Determine the [x, y] coordinate at the center of the cell enclosing the given text.  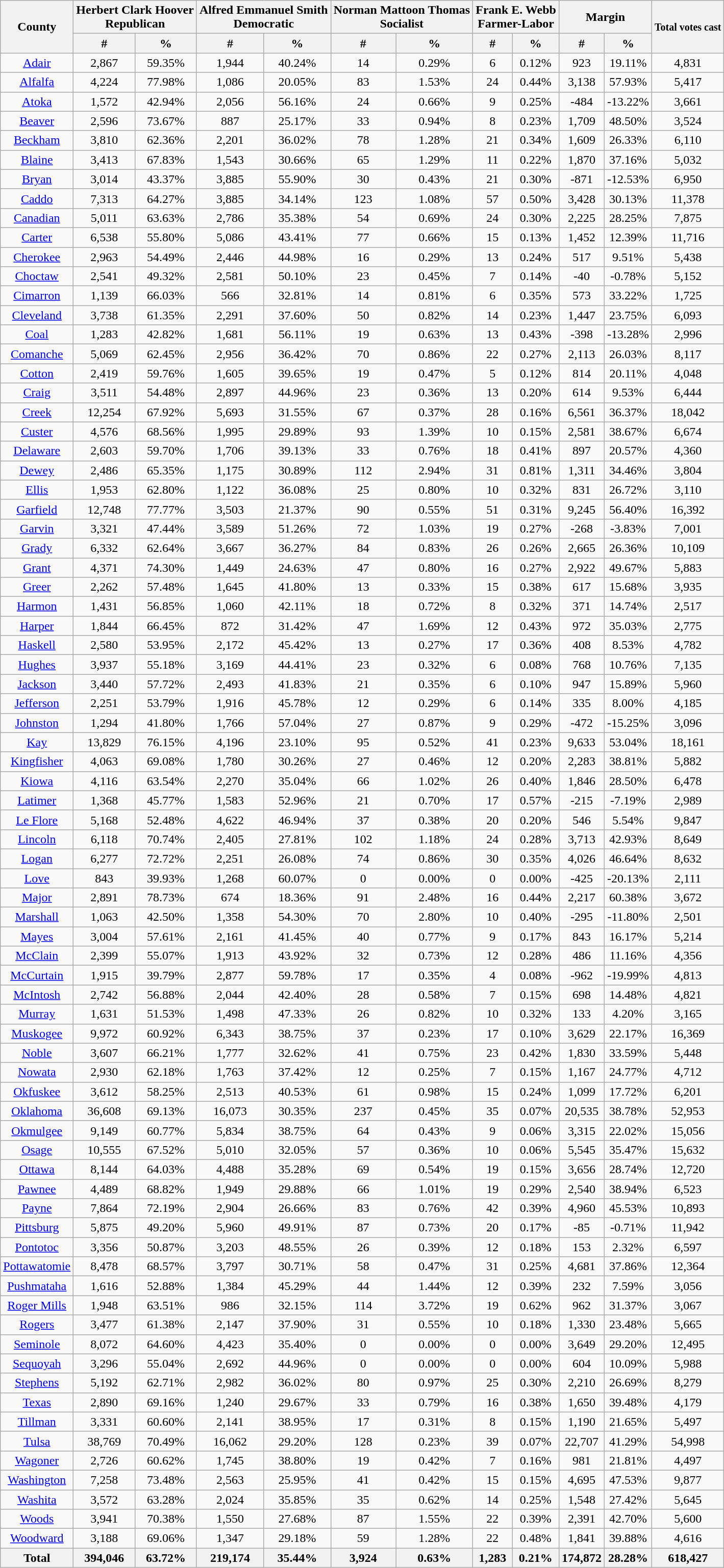
5,497 [688, 1422]
-3.83% [628, 528]
13,829 [104, 742]
18,042 [688, 412]
Total [37, 1558]
40.53% [297, 1092]
Murray [37, 1014]
20.57% [628, 451]
10.09% [628, 1363]
Bryan [37, 179]
45.77% [166, 800]
Pushmataha [37, 1286]
1,452 [582, 237]
52.48% [166, 820]
Washita [37, 1499]
63.63% [166, 218]
32.05% [297, 1150]
0.94% [435, 121]
8,072 [104, 1344]
8,144 [104, 1169]
Osage [37, 1150]
30.35% [297, 1111]
Beaver [37, 121]
-962 [582, 975]
3,165 [688, 1014]
74 [363, 858]
133 [582, 1014]
7,875 [688, 218]
42.82% [166, 335]
9,633 [582, 742]
91 [363, 898]
986 [230, 1305]
-268 [582, 528]
58 [363, 1267]
-215 [582, 800]
2,890 [104, 1402]
2.48% [435, 898]
45.42% [297, 645]
70.38% [166, 1519]
Stephens [37, 1383]
35.04% [297, 781]
39.13% [297, 451]
25.17% [297, 121]
1,709 [582, 121]
46.64% [628, 858]
26.03% [628, 354]
60.92% [166, 1033]
897 [582, 451]
112 [363, 470]
41.45% [297, 937]
0.48% [536, 1538]
Craig [37, 393]
43.37% [166, 179]
39.88% [628, 1538]
0.13% [536, 237]
14.74% [628, 606]
32.15% [297, 1305]
32 [363, 956]
0.52% [435, 742]
30.89% [297, 470]
2,665 [582, 548]
3,056 [688, 1286]
4,356 [688, 956]
62.80% [166, 490]
Love [37, 878]
814 [582, 373]
2,147 [230, 1325]
8,649 [688, 839]
Canadian [37, 218]
486 [582, 956]
55.04% [166, 1363]
47.53% [628, 1480]
3,511 [104, 393]
5,665 [688, 1325]
232 [582, 1286]
2,225 [582, 218]
2,513 [230, 1092]
3,428 [582, 198]
408 [582, 645]
51.26% [297, 528]
15.68% [628, 587]
335 [582, 703]
95 [363, 742]
5,883 [688, 568]
69.06% [166, 1538]
64.27% [166, 198]
0.79% [435, 1402]
6,277 [104, 858]
8,279 [688, 1383]
1,190 [582, 1422]
1,311 [582, 470]
6,332 [104, 548]
1,294 [104, 723]
2,904 [230, 1208]
0.54% [435, 1169]
1,953 [104, 490]
7.59% [628, 1286]
21.37% [297, 509]
Wagoner [37, 1460]
102 [363, 839]
3,321 [104, 528]
Garvin [37, 528]
Carter [37, 237]
3,169 [230, 665]
5,152 [688, 276]
42.70% [628, 1519]
9,149 [104, 1130]
1,175 [230, 470]
-7.19% [628, 800]
0.26% [536, 548]
3,649 [582, 1344]
33.22% [628, 296]
4,185 [688, 703]
-295 [582, 917]
0.41% [536, 451]
1,583 [230, 800]
Nowata [37, 1072]
0.97% [435, 1383]
1.03% [435, 528]
30.66% [297, 160]
38.95% [297, 1422]
219,174 [230, 1558]
4,813 [688, 975]
2,726 [104, 1460]
42.93% [628, 839]
1,167 [582, 1072]
1,870 [582, 160]
887 [230, 121]
962 [582, 1305]
62.64% [166, 548]
6,523 [688, 1189]
4,681 [582, 1267]
-13.22% [628, 102]
2,217 [582, 898]
6,110 [688, 140]
5,882 [688, 762]
1,706 [230, 451]
-472 [582, 723]
Pawnee [37, 1189]
1,948 [104, 1305]
28.25% [628, 218]
-871 [582, 179]
73.67% [166, 121]
6,093 [688, 315]
Oklahoma [37, 1111]
Tillman [37, 1422]
0.58% [435, 995]
831 [582, 490]
39.48% [628, 1402]
1,650 [582, 1402]
43.41% [297, 237]
5,875 [104, 1228]
-484 [582, 102]
59.35% [166, 63]
77.98% [166, 82]
4,026 [582, 858]
2,210 [582, 1383]
62.36% [166, 140]
Muskogee [37, 1033]
2,775 [688, 626]
11,942 [688, 1228]
78 [363, 140]
Comanche [37, 354]
153 [582, 1247]
573 [582, 296]
1,915 [104, 975]
Pontotoc [37, 1247]
1.02% [435, 781]
McCurtain [37, 975]
0.21% [536, 1558]
2,391 [582, 1519]
6,343 [230, 1033]
5,010 [230, 1150]
0.34% [536, 140]
50 [363, 315]
40.24% [297, 63]
39 [493, 1441]
517 [582, 257]
35.40% [297, 1344]
2,867 [104, 63]
-13.28% [628, 335]
65.35% [166, 470]
3,629 [582, 1033]
2,742 [104, 995]
42.40% [297, 995]
7,135 [688, 665]
9,847 [688, 820]
67 [363, 412]
78.73% [166, 898]
Okmulgee [37, 1130]
4,423 [230, 1344]
Tulsa [37, 1441]
14.48% [628, 995]
4,063 [104, 762]
68.56% [166, 432]
2,486 [104, 470]
Major [37, 898]
72 [363, 528]
614 [582, 393]
42.94% [166, 102]
39.79% [166, 975]
31.37% [628, 1305]
394,046 [104, 1558]
Kay [37, 742]
50.87% [166, 1247]
2,111 [688, 878]
32.62% [297, 1053]
3,589 [230, 528]
Jackson [37, 684]
29.67% [297, 1402]
30.71% [297, 1267]
Seminole [37, 1344]
1,949 [230, 1189]
20.05% [297, 82]
28.28% [628, 1558]
Latimer [37, 800]
18.36% [297, 898]
Jefferson [37, 703]
Greer [37, 587]
49.32% [166, 276]
3,296 [104, 1363]
566 [230, 296]
2,446 [230, 257]
45.29% [297, 1286]
Grady [37, 548]
38.80% [297, 1460]
24.77% [628, 1072]
-12.53% [628, 179]
1,645 [230, 587]
90 [363, 509]
49.67% [628, 568]
0.98% [435, 1092]
4,782 [688, 645]
371 [582, 606]
15.89% [628, 684]
72.72% [166, 858]
1,550 [230, 1519]
981 [582, 1460]
3,935 [688, 587]
Alfred Emmanuel SmithDemocratic [263, 17]
70.74% [166, 839]
58.25% [166, 1092]
Harmon [37, 606]
6,444 [688, 393]
1.29% [435, 160]
11 [493, 160]
26.36% [628, 548]
6,561 [582, 412]
2,580 [104, 645]
Pottawatomie [37, 1267]
29.18% [297, 1538]
1,780 [230, 762]
35.47% [628, 1150]
Ottawa [37, 1169]
1,330 [582, 1325]
3,096 [688, 723]
1,368 [104, 800]
Cimarron [37, 296]
0.72% [435, 606]
2,891 [104, 898]
4,224 [104, 82]
1,384 [230, 1286]
3,004 [104, 937]
56.88% [166, 995]
1,830 [582, 1053]
4,497 [688, 1460]
5,011 [104, 218]
38.94% [628, 1189]
34.14% [297, 198]
2,897 [230, 393]
1,725 [688, 296]
54,998 [688, 1441]
57.72% [166, 684]
-20.13% [628, 878]
2.80% [435, 917]
47.44% [166, 528]
Hughes [37, 665]
1,572 [104, 102]
698 [582, 995]
0.75% [435, 1053]
4,712 [688, 1072]
2,419 [104, 373]
237 [363, 1111]
2,172 [230, 645]
60.38% [628, 898]
56.40% [628, 509]
61.38% [166, 1325]
114 [363, 1305]
53.79% [166, 703]
Adair [37, 63]
39.93% [166, 878]
55.18% [166, 665]
Okfuskee [37, 1092]
-0.78% [628, 276]
Cherokee [37, 257]
63.54% [166, 781]
4,616 [688, 1538]
61 [363, 1092]
51 [493, 509]
59.76% [166, 373]
-425 [582, 878]
35.85% [297, 1499]
Cotton [37, 373]
22.17% [628, 1033]
65 [363, 160]
63.28% [166, 1499]
77 [363, 237]
Johnston [37, 723]
2.32% [628, 1247]
Total votes cast [688, 27]
6,118 [104, 839]
1,745 [230, 1460]
Woodward [37, 1538]
21.65% [628, 1422]
1,358 [230, 917]
54.48% [166, 393]
2,262 [104, 587]
1,063 [104, 917]
5,600 [688, 1519]
60.77% [166, 1130]
25.95% [297, 1480]
31.55% [297, 412]
11,716 [688, 237]
44.41% [297, 665]
22,707 [582, 1441]
4,576 [104, 432]
2,161 [230, 937]
26.33% [628, 140]
29.88% [297, 1189]
674 [230, 898]
7,258 [104, 1480]
73.48% [166, 1480]
Roger Mills [37, 1305]
1,766 [230, 723]
0.57% [536, 800]
0.77% [435, 937]
70.49% [166, 1441]
1.08% [435, 198]
36.08% [297, 490]
0.70% [435, 800]
5,645 [688, 1499]
48.55% [297, 1247]
23.48% [628, 1325]
174,872 [582, 1558]
27.81% [297, 839]
4,371 [104, 568]
51.53% [166, 1014]
26.08% [297, 858]
37.42% [297, 1072]
2,692 [230, 1363]
12,720 [688, 1169]
56.85% [166, 606]
15,632 [688, 1150]
2,963 [104, 257]
24.63% [297, 568]
3,188 [104, 1538]
35.28% [297, 1169]
0.37% [435, 412]
Le Flore [37, 820]
8,117 [688, 354]
2,044 [230, 995]
3,672 [688, 898]
44 [363, 1286]
Harper [37, 626]
11,378 [688, 198]
6,597 [688, 1247]
5,438 [688, 257]
0.83% [435, 548]
0.87% [435, 723]
2,056 [230, 102]
37.60% [297, 315]
Herbert Clark HooverRepublican [135, 17]
3,014 [104, 179]
8,478 [104, 1267]
1,240 [230, 1402]
84 [363, 548]
28.50% [628, 781]
2,201 [230, 140]
80 [363, 1383]
55.80% [166, 237]
Custer [37, 432]
-15.25% [628, 723]
-11.80% [628, 917]
3,607 [104, 1053]
2,024 [230, 1499]
4.20% [628, 1014]
Garfield [37, 509]
3,924 [363, 1558]
3,937 [104, 665]
60.07% [297, 878]
Mayes [37, 937]
3,797 [230, 1267]
Washington [37, 1480]
3,667 [230, 548]
1,447 [582, 315]
40 [363, 937]
Margin [605, 17]
1,846 [582, 781]
5.54% [628, 820]
37.86% [628, 1267]
20.11% [628, 373]
49.20% [166, 1228]
1,995 [230, 432]
3,713 [582, 839]
38.81% [628, 762]
2,141 [230, 1422]
52,953 [688, 1111]
74.30% [166, 568]
32.81% [297, 296]
3,804 [688, 470]
2,922 [582, 568]
66.03% [166, 296]
4,622 [230, 820]
3,941 [104, 1519]
60.62% [166, 1460]
10,109 [688, 548]
3,656 [582, 1169]
6,538 [104, 237]
Rogers [37, 1325]
15,056 [688, 1130]
23.10% [297, 742]
Creek [37, 412]
Cleveland [37, 315]
4,831 [688, 63]
-398 [582, 335]
57.48% [166, 587]
16,062 [230, 1441]
-85 [582, 1228]
9.51% [628, 257]
6,478 [688, 781]
26.72% [628, 490]
Atoka [37, 102]
20,535 [582, 1111]
4,179 [688, 1402]
33.59% [628, 1053]
923 [582, 63]
7,313 [104, 198]
3,524 [688, 121]
3,413 [104, 160]
4,360 [688, 451]
67.52% [166, 1150]
Blaine [37, 160]
6,201 [688, 1092]
37.16% [628, 160]
1,605 [230, 373]
35.03% [628, 626]
16,073 [230, 1111]
41.83% [297, 684]
2,405 [230, 839]
1,548 [582, 1499]
6,674 [688, 432]
3,810 [104, 140]
5,545 [582, 1150]
1,060 [230, 606]
1.44% [435, 1286]
Kingfisher [37, 762]
8.53% [628, 645]
2,541 [104, 276]
3,315 [582, 1130]
50.10% [297, 276]
Noble [37, 1053]
42.11% [297, 606]
6,950 [688, 179]
2,113 [582, 354]
27.68% [297, 1519]
57.04% [297, 723]
Lincoln [37, 839]
1,609 [582, 140]
5,086 [230, 237]
123 [363, 198]
31.42% [297, 626]
10,893 [688, 1208]
2,517 [688, 606]
54.49% [166, 257]
947 [582, 684]
68.82% [166, 1189]
Texas [37, 1402]
45.78% [297, 703]
69.16% [166, 1402]
69 [363, 1169]
4,488 [230, 1169]
16,392 [688, 509]
McClain [37, 956]
3,738 [104, 315]
5,448 [688, 1053]
2,399 [104, 956]
9,972 [104, 1033]
2,563 [230, 1480]
County [37, 27]
1,449 [230, 568]
-0.71% [628, 1228]
10.76% [628, 665]
618,427 [688, 1558]
41.29% [628, 1441]
12,364 [688, 1267]
Woods [37, 1519]
36.27% [297, 548]
1,616 [104, 1286]
1.53% [435, 82]
2,982 [230, 1383]
5,417 [688, 82]
10,555 [104, 1150]
3,503 [230, 509]
Delaware [37, 451]
43.92% [297, 956]
1.18% [435, 839]
3,356 [104, 1247]
55.90% [297, 179]
Sequoyah [37, 1363]
67.83% [166, 160]
57.93% [628, 82]
36,608 [104, 1111]
38.67% [628, 432]
37.90% [297, 1325]
12,254 [104, 412]
42.50% [166, 917]
-40 [582, 276]
54.30% [297, 917]
1,777 [230, 1053]
2,996 [688, 335]
4,048 [688, 373]
2,956 [230, 354]
McIntosh [37, 995]
604 [582, 1363]
4 [493, 975]
63.51% [166, 1305]
4,695 [582, 1480]
3,612 [104, 1092]
62.45% [166, 354]
0.22% [536, 160]
16.17% [628, 937]
3,067 [688, 1305]
53.04% [628, 742]
30.26% [297, 762]
62.71% [166, 1383]
3,203 [230, 1247]
Ellis [37, 490]
Norman Mattoon ThomasSocialist [402, 17]
0.33% [435, 587]
Marshall [37, 917]
1,431 [104, 606]
3,661 [688, 102]
1,498 [230, 1014]
21.81% [628, 1460]
66.21% [166, 1053]
2,786 [230, 218]
29.89% [297, 432]
Pittsburg [37, 1228]
38,769 [104, 1441]
59.70% [166, 451]
2,877 [230, 975]
4,196 [230, 742]
27.42% [628, 1499]
768 [582, 665]
64 [363, 1130]
77.77% [166, 509]
48.50% [628, 121]
1,841 [582, 1538]
8.00% [628, 703]
26.66% [297, 1208]
Kiowa [37, 781]
42 [493, 1208]
45.53% [628, 1208]
4,821 [688, 995]
128 [363, 1441]
67.92% [166, 412]
5,168 [104, 820]
-19.99% [628, 975]
36.42% [297, 354]
8,632 [688, 858]
1,916 [230, 703]
5,069 [104, 354]
55.07% [166, 956]
3,477 [104, 1325]
Frank E. WebbFarmer-Labor [516, 17]
1,763 [230, 1072]
69.08% [166, 762]
0.69% [435, 218]
1.39% [435, 432]
30.13% [628, 198]
3,331 [104, 1422]
4,116 [104, 781]
5,214 [688, 937]
57.61% [166, 937]
12.39% [628, 237]
54 [363, 218]
36.37% [628, 412]
1,543 [230, 160]
Payne [37, 1208]
2,540 [582, 1189]
46.94% [297, 820]
1.01% [435, 1189]
9,877 [688, 1480]
2,989 [688, 800]
1.55% [435, 1519]
69.13% [166, 1111]
2,603 [104, 451]
60.60% [166, 1422]
2,501 [688, 917]
26.69% [628, 1383]
3,138 [582, 82]
61.35% [166, 315]
53.95% [166, 645]
2.94% [435, 470]
4,489 [104, 1189]
Choctaw [37, 276]
7,864 [104, 1208]
2,596 [104, 121]
1,913 [230, 956]
546 [582, 820]
3,110 [688, 490]
35.38% [297, 218]
16,369 [688, 1033]
1.69% [435, 626]
2,291 [230, 315]
2,493 [230, 684]
22.02% [628, 1130]
19.11% [628, 63]
5,693 [230, 412]
38.78% [628, 1111]
17.72% [628, 1092]
1,268 [230, 878]
2,270 [230, 781]
2,283 [582, 762]
617 [582, 587]
64.60% [166, 1344]
68.57% [166, 1267]
5,032 [688, 160]
Haskell [37, 645]
9.53% [628, 393]
0.50% [536, 198]
872 [230, 626]
35.44% [297, 1558]
972 [582, 626]
12,748 [104, 509]
Coal [37, 335]
2,930 [104, 1072]
1,844 [104, 626]
93 [363, 432]
Caddo [37, 198]
Logan [37, 858]
1,347 [230, 1538]
44.98% [297, 257]
52.88% [166, 1286]
72.19% [166, 1208]
1,681 [230, 335]
56.11% [297, 335]
9,245 [582, 509]
66.45% [166, 626]
5,988 [688, 1363]
23.75% [628, 315]
1,944 [230, 63]
Grant [37, 568]
Beckham [37, 140]
47.33% [297, 1014]
1,099 [582, 1092]
52.96% [297, 800]
11.16% [628, 956]
1,631 [104, 1014]
34.46% [628, 470]
Alfalfa [37, 82]
Dewey [37, 470]
7,001 [688, 528]
1,122 [230, 490]
12,495 [688, 1344]
76.15% [166, 742]
0.46% [435, 762]
18,161 [688, 742]
59.78% [297, 975]
3,572 [104, 1499]
3,440 [104, 684]
5,192 [104, 1383]
28.74% [628, 1169]
49.91% [297, 1228]
5 [493, 373]
5,834 [230, 1130]
63.72% [166, 1558]
64.03% [166, 1169]
4,960 [582, 1208]
1,086 [230, 82]
62.18% [166, 1072]
3.72% [435, 1305]
56.16% [297, 102]
59 [363, 1538]
1,139 [104, 296]
39.65% [297, 373]
